Search for the cell housing the specified text and yield its [X, Y] center coordinate. 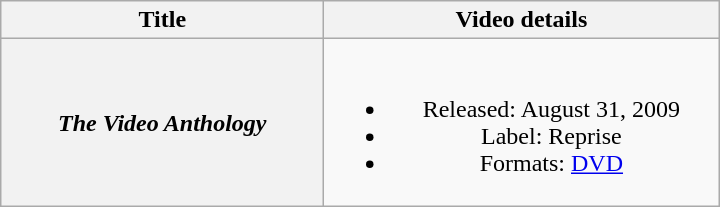
Released: August 31, 2009Label: RepriseFormats: DVD [522, 122]
Title [162, 20]
Video details [522, 20]
The Video Anthology [162, 122]
